Locate the cell with the specified text and output its (X, Y) center coordinate. 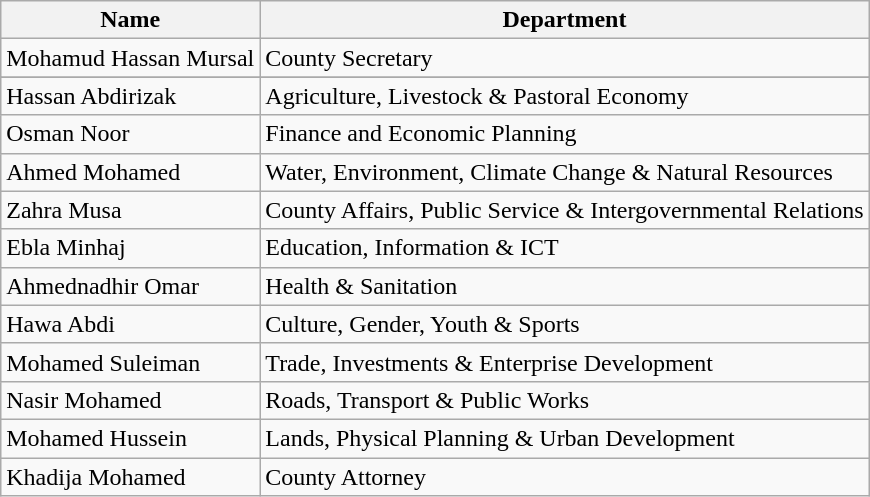
Ahmed Mohamed (130, 172)
Ahmednadhir Omar (130, 286)
Name (130, 20)
Khadija Mohamed (130, 477)
Trade, Investments & Enterprise Development (564, 362)
Osman Noor (130, 134)
Roads, Transport & Public Works (564, 400)
Education, Information & ICT (564, 248)
Mohamud Hassan Mursal (130, 58)
Zahra Musa (130, 210)
Hawa Abdi (130, 324)
Health & Sanitation (564, 286)
Mohamed Suleiman (130, 362)
Nasir Mohamed (130, 400)
Lands, Physical Planning & Urban Development (564, 438)
Water, Environment, Climate Change & Natural Resources (564, 172)
Department (564, 20)
Agriculture, Livestock & Pastoral Economy (564, 96)
County Secretary (564, 58)
County Attorney (564, 477)
Culture, Gender, Youth & Sports (564, 324)
County Affairs, Public Service & Intergovernmental Relations (564, 210)
Hassan Abdirizak (130, 96)
Finance and Economic Planning (564, 134)
Ebla Minhaj (130, 248)
Mohamed Hussein (130, 438)
